Find where the given text appears and provide that cell's center as (x, y) coordinate. 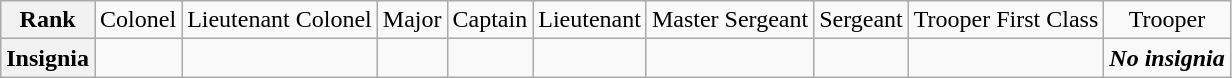
Lieutenant (590, 20)
Major (412, 20)
Lieutenant Colonel (280, 20)
No insignia (1167, 58)
Trooper First Class (1006, 20)
Master Sergeant (730, 20)
Colonel (138, 20)
Insignia (48, 58)
Sergeant (862, 20)
Trooper (1167, 20)
Captain (490, 20)
Rank (48, 20)
